Output the [X, Y] coordinate of the center of the cell containing the given text.  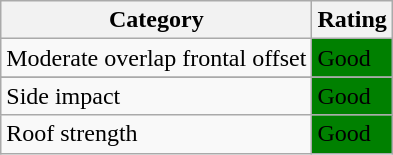
Roof strength [156, 134]
Rating [352, 20]
Category [156, 20]
Side impact [156, 96]
Moderate overlap frontal offset [156, 58]
